Extract the [X, Y] coordinate from the center of the cell holding the provided text.  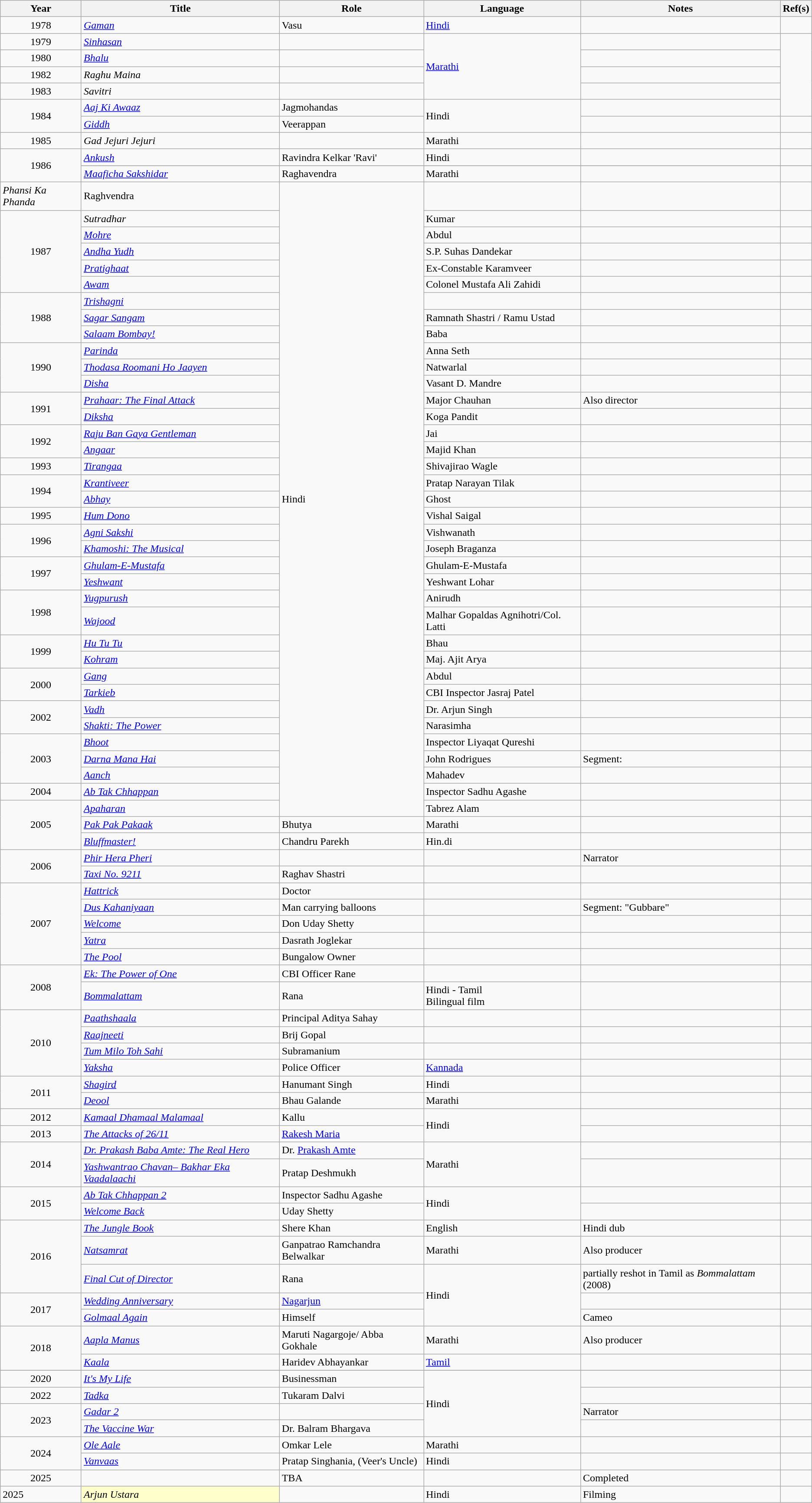
Narasimha [502, 725]
1982 [41, 75]
1987 [41, 251]
Ghost [502, 499]
Also director [680, 400]
Khamoshi: The Musical [180, 549]
Welcome Back [180, 1211]
Cameo [680, 1317]
1988 [41, 318]
Phir Hera Pheri [180, 858]
Ex-Constable Karamveer [502, 268]
1998 [41, 613]
1985 [41, 141]
Ab Tak Chhappan 2 [180, 1195]
Tirangaa [180, 466]
Kumar [502, 218]
1991 [41, 408]
Segment: [680, 759]
Bommalattam [180, 995]
Hu Tu Tu [180, 643]
It's My Life [180, 1379]
Andha Yudh [180, 252]
Kamaal Dhamaal Malamaal [180, 1117]
2004 [41, 792]
Disha [180, 384]
Final Cut of Director [180, 1278]
Nagarjun [351, 1301]
2018 [41, 1349]
Hanumant Singh [351, 1084]
Anna Seth [502, 351]
Krantiveer [180, 483]
Pratap Singhania, (Veer's Uncle) [351, 1461]
1999 [41, 651]
Title [180, 9]
Pak Pak Pakaak [180, 825]
Ole Aale [180, 1445]
1992 [41, 441]
2024 [41, 1453]
Yatra [180, 940]
Bungalow Owner [351, 957]
2002 [41, 717]
Shakti: The Power [180, 725]
Bhutya [351, 825]
Raajneeti [180, 1035]
Angaar [180, 450]
Dr. Prakash Baba Amte: The Real Hero [180, 1150]
2014 [41, 1165]
Major Chauhan [502, 400]
Sinhasan [180, 42]
Raghu Maina [180, 75]
Vasu [351, 25]
Vishwanath [502, 532]
Yaksha [180, 1068]
Koga Pandit [502, 417]
Yashwantrao Chavan– Bakhar Eka Vaadalaachi [180, 1172]
The Vaccine War [180, 1428]
Hum Dono [180, 516]
2017 [41, 1309]
Aapla Manus [180, 1340]
Savitri [180, 91]
Aanch [180, 775]
Segment: "Gubbare" [680, 907]
Dasrath Joglekar [351, 940]
Wedding Anniversary [180, 1301]
1995 [41, 516]
Kaala [180, 1362]
2006 [41, 866]
Raghav Shastri [351, 874]
CBI Officer Rane [351, 973]
1984 [41, 116]
Businessman [351, 1379]
Tarkieb [180, 692]
Ravindra Kelkar 'Ravi' [351, 157]
Gang [180, 676]
Vanvaas [180, 1461]
Malhar Gopaldas Agnihotri/Col. Latti [502, 620]
TBA [351, 1478]
Completed [680, 1478]
Ab Tak Chhappan [180, 792]
Natwarlal [502, 367]
Tadka [180, 1395]
Wajood [180, 620]
Dus Kahaniyaan [180, 907]
2015 [41, 1203]
Joseph Braganza [502, 549]
Baba [502, 334]
2013 [41, 1134]
CBI Inspector Jasraj Patel [502, 692]
Bhoot [180, 742]
2000 [41, 684]
Ankush [180, 157]
Jagmohandas [351, 108]
partially reshot in Tamil as Bommalattam (2008) [680, 1278]
Doctor [351, 891]
Language [502, 9]
1978 [41, 25]
2012 [41, 1117]
2005 [41, 825]
2007 [41, 924]
S.P. Suhas Dandekar [502, 252]
Ek: The Power of One [180, 973]
Uday Shetty [351, 1211]
1993 [41, 466]
Yugpurush [180, 598]
Shere Khan [351, 1228]
Pratighaat [180, 268]
1994 [41, 491]
Notes [680, 9]
Salaam Bombay! [180, 334]
Principal Aditya Sahay [351, 1018]
Kallu [351, 1117]
2020 [41, 1379]
The Pool [180, 957]
Role [351, 9]
Diksha [180, 417]
1986 [41, 165]
Darna Mana Hai [180, 759]
Hindi - Tamil Bilingual film [502, 995]
Ramnath Shastri / Ramu Ustad [502, 318]
Kannada [502, 1068]
Pratap Deshmukh [351, 1172]
Rakesh Maria [351, 1134]
Bhalu [180, 58]
Don Uday Shetty [351, 924]
Jai [502, 433]
Inspector Liyaqat Qureshi [502, 742]
Abhay [180, 499]
Vasant D. Mandre [502, 384]
Tum Milo Toh Sahi [180, 1051]
Welcome [180, 924]
Omkar Lele [351, 1445]
John Rodrigues [502, 759]
Hindi dub [680, 1228]
Hin.di [502, 841]
English [502, 1228]
Anirudh [502, 598]
2011 [41, 1093]
Raghvendra [180, 196]
Arjun Ustara [180, 1494]
Chandru Parekh [351, 841]
2023 [41, 1420]
Bhau Galande [351, 1101]
Dr. Balram Bhargava [351, 1428]
Bluffmaster! [180, 841]
Maaficha Sakshidar [180, 174]
Filming [680, 1494]
Raju Ban Gaya Gentleman [180, 433]
Yeshwant [180, 582]
Hattrick [180, 891]
Vadh [180, 709]
Police Officer [351, 1068]
Pratap Narayan Tilak [502, 483]
2003 [41, 758]
Dr. Arjun Singh [502, 709]
The Jungle Book [180, 1228]
Mahadev [502, 775]
Man carrying balloons [351, 907]
Majid Khan [502, 450]
Subramanium [351, 1051]
Parinda [180, 351]
Thodasa Roomani Ho Jaayen [180, 367]
Kohram [180, 660]
Year [41, 9]
1996 [41, 541]
Veerappan [351, 124]
Golmaal Again [180, 1317]
Ganpatrao Ramchandra Belwalkar [351, 1250]
1979 [41, 42]
Aaj Ki Awaaz [180, 108]
1990 [41, 367]
Agni Sakshi [180, 532]
2010 [41, 1043]
Ref(s) [796, 9]
1980 [41, 58]
Mohre [180, 235]
Vishal Saigal [502, 516]
Tukaram Dalvi [351, 1395]
Yeshwant Lohar [502, 582]
Himself [351, 1317]
Giddh [180, 124]
Tamil [502, 1362]
Brij Gopal [351, 1035]
Maruti Nagargoje/ Abba Gokhale [351, 1340]
Trishagni [180, 301]
Taxi No. 9211 [180, 874]
Colonel Mustafa Ali Zahidi [502, 285]
Phansi Ka Phanda [41, 196]
Gad Jejuri Jejuri [180, 141]
2022 [41, 1395]
2008 [41, 988]
Sutradhar [180, 218]
Gaman [180, 25]
Awam [180, 285]
Shivajirao Wagle [502, 466]
Natsamrat [180, 1250]
Shagird [180, 1084]
Apaharan [180, 808]
Gadar 2 [180, 1412]
2016 [41, 1256]
Maj. Ajit Arya [502, 660]
Raghavendra [351, 174]
1997 [41, 574]
Prahaar: The Final Attack [180, 400]
Paathshaala [180, 1018]
Tabrez Alam [502, 808]
Dr. Prakash Amte [351, 1150]
The Attacks of 26/11 [180, 1134]
1983 [41, 91]
Bhau [502, 643]
Haridev Abhayankar [351, 1362]
Sagar Sangam [180, 318]
Deool [180, 1101]
